Return [x, y] of the center of cell containing provided text 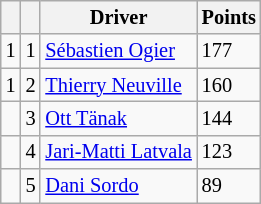
177 [229, 51]
Jari-Matti Latvala [118, 152]
Points [229, 17]
Dani Sordo [118, 186]
Driver [118, 17]
4 [31, 152]
Ott Tänak [118, 118]
160 [229, 85]
Thierry Neuville [118, 85]
144 [229, 118]
89 [229, 186]
5 [31, 186]
3 [31, 118]
123 [229, 152]
Sébastien Ogier [118, 51]
2 [31, 85]
